Scan for the cell matching the given text and deliver its [x, y] coordinate at center. 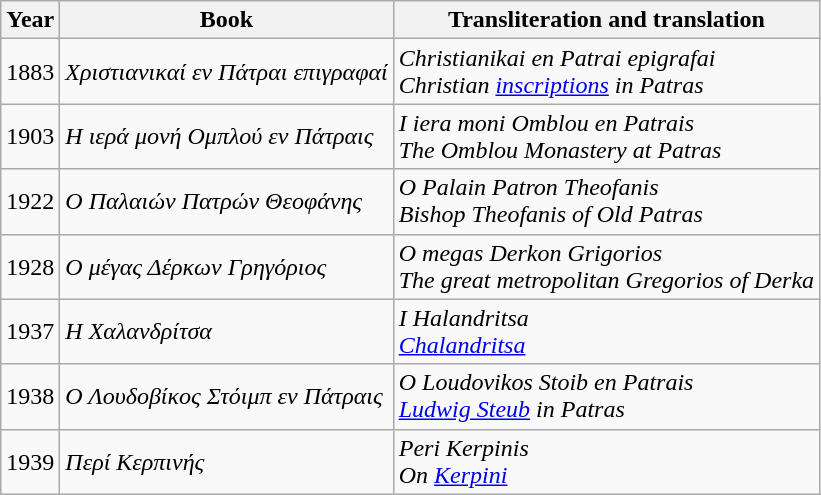
Η Χαλανδρίτσα [226, 332]
Ο Παλαιών Πατρών Θεοφάνης [226, 202]
1928 [30, 266]
1903 [30, 136]
1938 [30, 396]
Ο Λουδοβίκος Στόιμπ εν Πάτραις [226, 396]
Year [30, 20]
Book [226, 20]
Περί Κερπινής [226, 462]
1883 [30, 72]
Transliteration and translation [606, 20]
I HalandritsaChalandritsa [606, 332]
1922 [30, 202]
Ο μέγας Δέρκων Γρηγόριος [226, 266]
O megas Derkon GrigoriosThe great metropolitan Gregorios of Derka [606, 266]
Η ιερά μονή Ομπλού εν Πάτραις [226, 136]
I iera moni Omblou en PatraisThe Omblou Monastery at Patras [606, 136]
O Loudovikos Stoib en PatraisLudwig Steub in Patras [606, 396]
1937 [30, 332]
Χριστιανικαί εν Πάτραι επιγραφαί [226, 72]
Peri Kerpinis On Kerpini [606, 462]
Christianikai en Patrai epigrafaiChristian inscriptions in Patras [606, 72]
1939 [30, 462]
O Palain Patron TheofanisBishop Theofanis of Old Patras [606, 202]
